Output the [X, Y] coordinate of the center of the cell containing the given text.  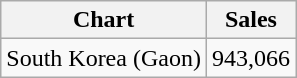
Chart [104, 20]
South Korea (Gaon) [104, 58]
943,066 [250, 58]
Sales [250, 20]
